From the cell containing the given text, extract its center point as [x, y] coordinate. 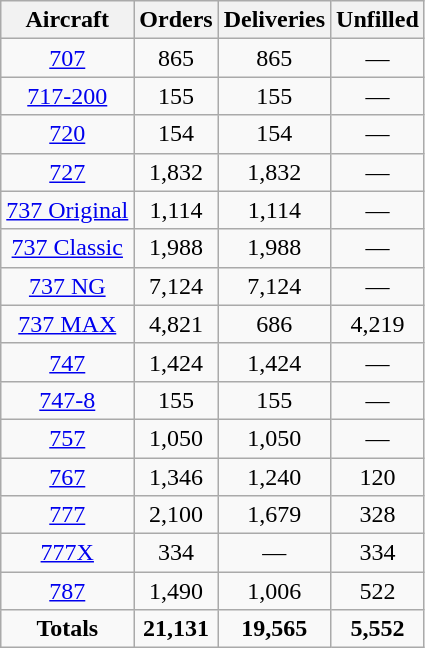
19,565 [274, 629]
5,552 [378, 629]
120 [378, 477]
1,240 [274, 477]
757 [68, 438]
Totals [68, 629]
720 [68, 134]
4,821 [176, 324]
737 Original [68, 210]
787 [68, 591]
4,219 [378, 324]
747-8 [68, 400]
21,131 [176, 629]
737 Classic [68, 248]
737 MAX [68, 324]
777X [68, 553]
Aircraft [68, 20]
747 [68, 362]
1,490 [176, 591]
707 [68, 58]
767 [68, 477]
Orders [176, 20]
1,006 [274, 591]
777 [68, 515]
Unfilled [378, 20]
1,679 [274, 515]
717-200 [68, 96]
522 [378, 591]
727 [68, 172]
Deliveries [274, 20]
1,346 [176, 477]
686 [274, 324]
328 [378, 515]
2,100 [176, 515]
737 NG [68, 286]
